Find where the given text appears and provide that cell's center as [x, y] coordinate. 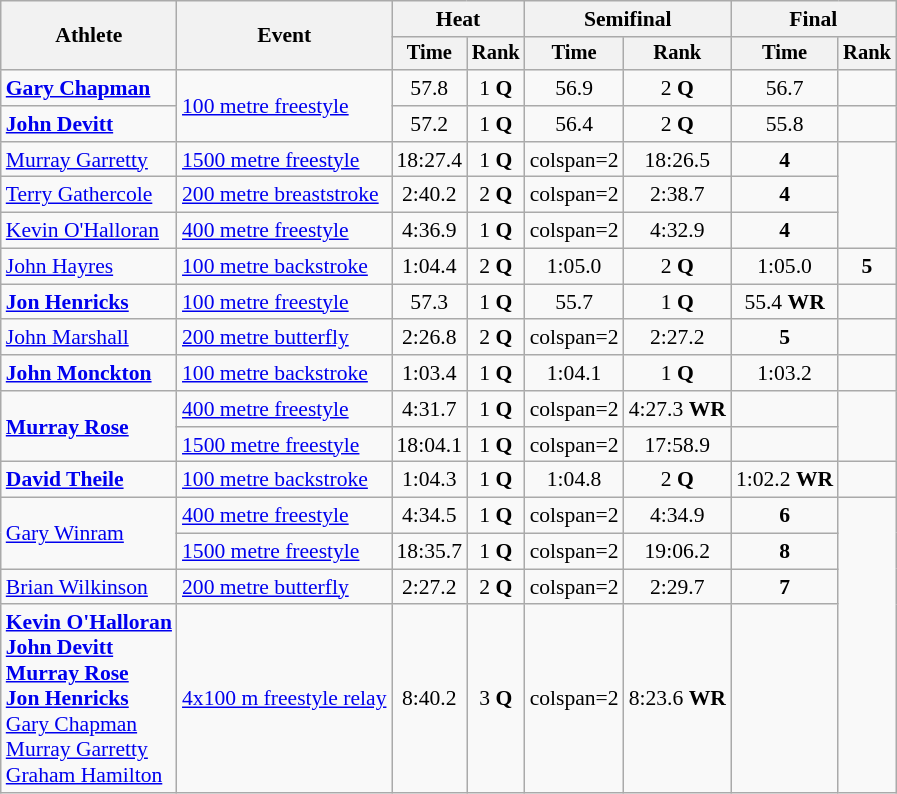
Murray Garretty [89, 160]
18:27.4 [430, 160]
Jon Henricks [89, 302]
57.3 [430, 302]
4:34.9 [678, 516]
4:32.9 [678, 231]
Gary Winram [89, 534]
Heat [458, 19]
Kevin O'HalloranJohn DevittMurray RoseJon HenricksGary ChapmanMurray GarrettyGraham Hamilton [89, 700]
John Monckton [89, 373]
4:27.3 WR [678, 409]
3 Q [496, 700]
55.8 [784, 124]
8:23.6 WR [678, 700]
56.7 [784, 88]
8 [784, 552]
18:26.5 [678, 160]
Terry Gathercole [89, 195]
18:04.1 [430, 445]
57.2 [430, 124]
2:38.7 [678, 195]
200 metre breaststroke [284, 195]
1:04.1 [574, 373]
John Marshall [89, 338]
Semifinal [628, 19]
8:40.2 [430, 700]
David Theile [89, 480]
4x100 m freestyle relay [284, 700]
Kevin O'Halloran [89, 231]
Brian Wilkinson [89, 587]
1:03.4 [430, 373]
Athlete [89, 36]
19:06.2 [678, 552]
4:36.9 [430, 231]
1:03.2 [784, 373]
55.7 [574, 302]
Event [284, 36]
Murray Rose [89, 426]
2:29.7 [678, 587]
1:04.3 [430, 480]
John Hayres [89, 267]
2:26.8 [430, 338]
4:34.5 [430, 516]
56.4 [574, 124]
18:35.7 [430, 552]
John Devitt [89, 124]
55.4 WR [784, 302]
57.8 [430, 88]
2:40.2 [430, 195]
17:58.9 [678, 445]
56.9 [574, 88]
6 [784, 516]
Gary Chapman [89, 88]
1:04.8 [574, 480]
Final [814, 19]
1:02.2 WR [784, 480]
4:31.7 [430, 409]
1:04.4 [430, 267]
7 [784, 587]
